Provide the [x, y] coordinate of the cell's center where the given text is located.  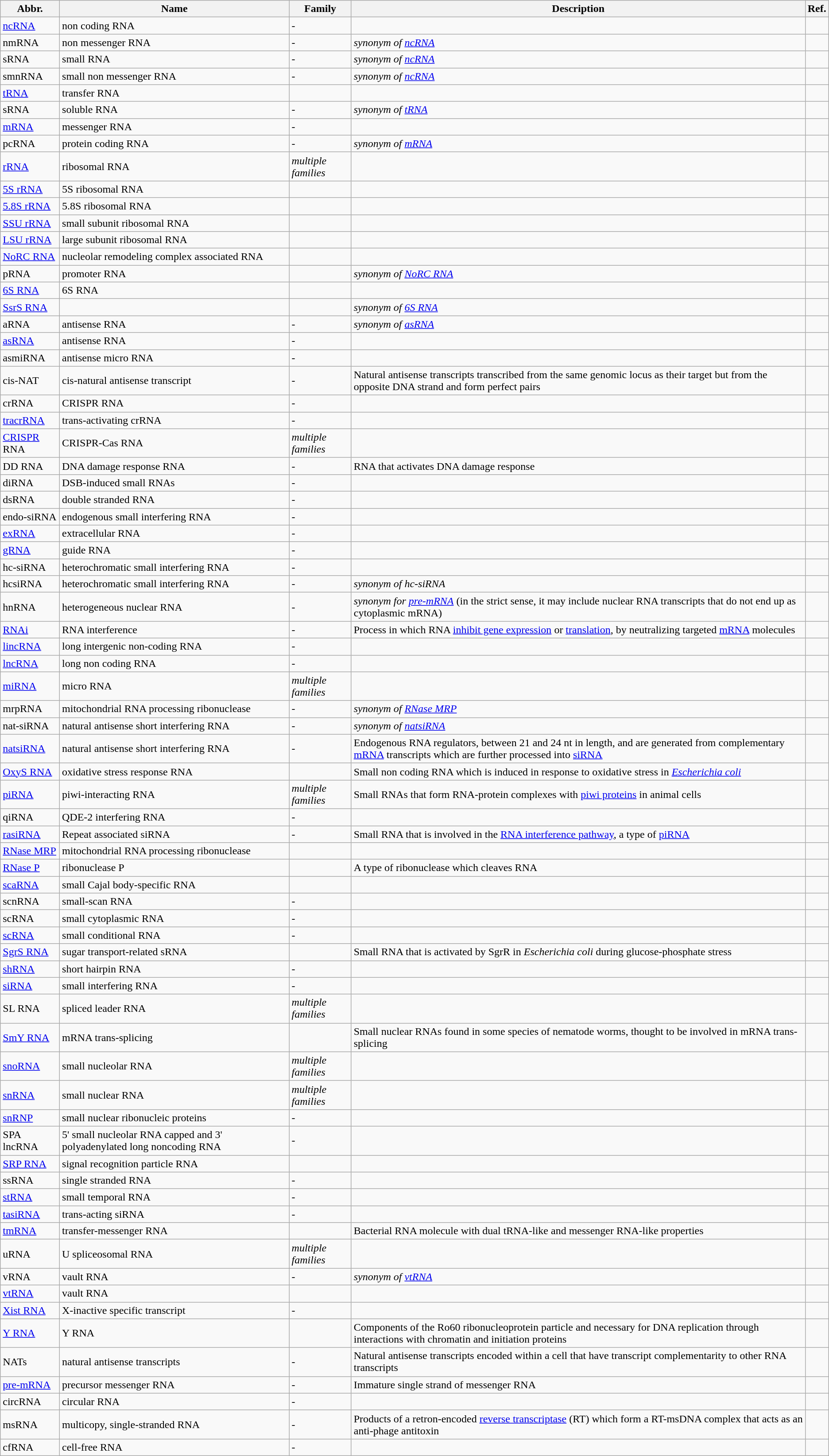
cfRNA [30, 1447]
lncRNA [30, 663]
SPA lncRNA [30, 1141]
natsiRNA [30, 748]
messenger RNA [174, 127]
Description [578, 9]
DD RNA [30, 466]
asmiRNA [30, 358]
small-scan RNA [174, 902]
msRNA [30, 1424]
soluble RNA [174, 110]
tmRNA [30, 1231]
tasiRNA [30, 1214]
multicopy, single-stranded RNA [174, 1424]
endogenous small interfering RNA [174, 517]
ssRNA [30, 1181]
sugar transport-related sRNA [174, 952]
vRNA [30, 1277]
tracrRNA [30, 420]
RNase P [30, 868]
scnRNA [30, 902]
Repeat associated siRNA [174, 834]
cis-NAT [30, 381]
gRNA [30, 550]
natural antisense transcripts [174, 1362]
RNase MRP [30, 851]
long non coding RNA [174, 663]
5.8S rRNA [30, 206]
stRNA [30, 1197]
heterogeneous nuclear RNA [174, 607]
Name [174, 9]
Immature single strand of messenger RNA [578, 1385]
QDE-2 interfering RNA [174, 817]
Products of a retron-encoded reverse transcriptase (RT) which form a RT-msDNA complex that acts as an anti-phage antitoxin [578, 1424]
hc-siRNA [30, 567]
X-inactive specific transcript [174, 1310]
synonym for pre-mRNA (in the strict sense, it may include nuclear RNA transcripts that do not end up as cytoplasmic mRNA) [578, 607]
small conditional RNA [174, 935]
synonym of 6S RNA [578, 307]
mRNA [30, 127]
oxidative stress response RNA [174, 771]
pcRNA [30, 143]
dsRNA [30, 500]
small RNA [174, 59]
protein coding RNA [174, 143]
LSU rRNA [30, 240]
small nuclear ribonucleic proteins [174, 1118]
DNA damage response RNA [174, 466]
small temporal RNA [174, 1197]
nmRNA [30, 43]
OxyS RNA [30, 771]
rRNA [30, 167]
SL RNA [30, 1009]
5S rRNA [30, 189]
smnRNA [30, 76]
synonym of hc-siRNA [578, 584]
RNA interference [174, 630]
cis-natural antisense transcript [174, 381]
antisense micro RNA [174, 358]
endo-siRNA [30, 517]
synonym of tRNA [578, 110]
double stranded RNA [174, 500]
small cytoplasmic RNA [174, 918]
scaRNA [30, 885]
small nuclear RNA [174, 1095]
precursor messenger RNA [174, 1385]
synonym of vtRNA [578, 1277]
trans-acting siRNA [174, 1214]
Small non coding RNA which is induced in response to oxidative stress in Escherichia coli [578, 771]
Small nuclear RNAs found in some species of nematode worms, thought to be involved in mRNA trans-splicing [578, 1037]
transfer RNA [174, 93]
extracellular RNA [174, 534]
cell-free RNA [174, 1447]
5.8S ribosomal RNA [174, 206]
small nucleolar RNA [174, 1066]
snoRNA [30, 1066]
CRISPR-Cas RNA [174, 443]
circRNA [30, 1402]
Small RNAs that form RNA-protein complexes with piwi proteins in animal cells [578, 794]
hcsiRNA [30, 584]
qiRNA [30, 817]
asRNA [30, 341]
crRNA [30, 403]
single stranded RNA [174, 1181]
lincRNA [30, 647]
vtRNA [30, 1293]
micro RNA [174, 686]
synonym of mRNA [578, 143]
ribosomal RNA [174, 167]
promoter RNA [174, 274]
pre-mRNA [30, 1385]
Bacterial RNA molecule with dual tRNA-like and messenger RNA-like properties [578, 1231]
SSU rRNA [30, 223]
snRNP [30, 1118]
ribonuclease P [174, 868]
Xist RNA [30, 1310]
rasiRNA [30, 834]
guide RNA [174, 550]
SgrS RNA [30, 952]
shRNA [30, 969]
non messenger RNA [174, 43]
nucleolar remodeling complex associated RNA [174, 257]
piRNA [30, 794]
diRNA [30, 483]
U spliceosomal RNA [174, 1254]
nat-siRNA [30, 726]
spliced leader RNA [174, 1009]
small subunit ribosomal RNA [174, 223]
mRNA trans-splicing [174, 1037]
NoRC RNA [30, 257]
long intergenic non-coding RNA [174, 647]
small non messenger RNA [174, 76]
siRNA [30, 986]
Natural antisense transcripts encoded within a cell that have transcript complementarity to other RNA transcripts [578, 1362]
Abbr. [30, 9]
tRNA [30, 93]
aRNA [30, 324]
large subunit ribosomal RNA [174, 240]
signal recognition particle RNA [174, 1163]
5S ribosomal RNA [174, 189]
piwi-interacting RNA [174, 794]
miRNA [30, 686]
A type of ribonuclease which cleaves RNA [578, 868]
synonym of asRNA [578, 324]
5' small nucleolar RNA capped and 3' polyadenylated long noncoding RNA [174, 1141]
mrpRNA [30, 709]
short hairpin RNA [174, 969]
small interfering RNA [174, 986]
uRNA [30, 1254]
NATs [30, 1362]
pRNA [30, 274]
small Cajal body-specific RNA [174, 885]
Ref. [817, 9]
SmY RNA [30, 1037]
RNA that activates DNA damage response [578, 466]
RNAi [30, 630]
synonym of NoRC RNA [578, 274]
synonym of RNase MRP [578, 709]
transfer-messenger RNA [174, 1231]
Components of the Ro60 ribonucleoprotein particle and necessary for DNA replication through interactions with chromatin and initiation proteins [578, 1333]
Small RNA that is involved in the RNA interference pathway, a type of piRNA [578, 834]
SRP RNA [30, 1163]
Small RNA that is activated by SgrR in Escherichia coli during glucose-phosphate stress [578, 952]
trans-activating crRNA [174, 420]
synonym of natsiRNA [578, 726]
Natural antisense transcripts transcribed from the same genomic locus as their target but from the opposite DNA strand and form perfect pairs [578, 381]
ncRNA [30, 26]
Family [320, 9]
DSB-induced small RNAs [174, 483]
exRNA [30, 534]
SsrS RNA [30, 307]
non coding RNA [174, 26]
snRNA [30, 1095]
circular RNA [174, 1402]
Process in which RNA inhibit gene expression or translation, by neutralizing targeted mRNA molecules [578, 630]
hnRNA [30, 607]
